Determine the (x, y) coordinate at the center of the cell enclosing the given text.  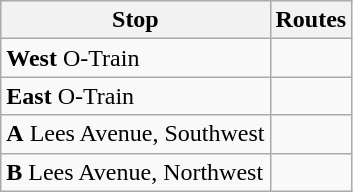
East O-Train (136, 96)
A Lees Avenue, Southwest (136, 134)
Stop (136, 20)
B Lees Avenue, Northwest (136, 172)
West O-Train (136, 58)
Routes (311, 20)
